Output the (x, y) coordinate of the center of the cell containing the given text.  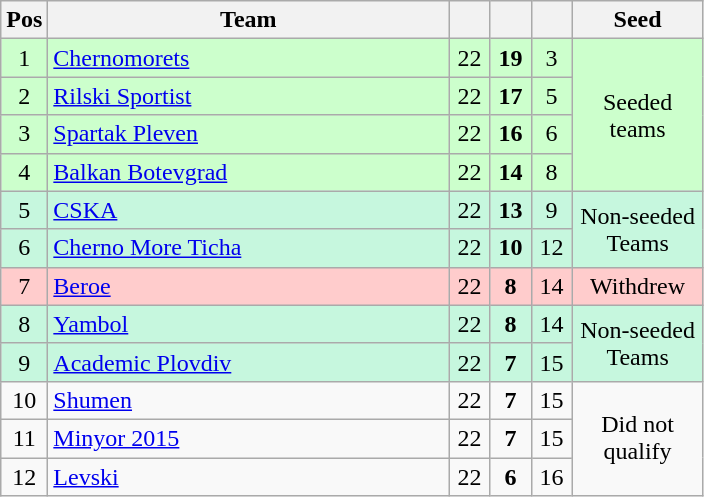
Yambol (248, 324)
Shumen (248, 400)
Seeded teams (638, 115)
Balkan Botevgrad (248, 172)
Levski (248, 477)
CSKA (248, 210)
Cherno More Ticha (248, 248)
Academic Plovdiv (248, 362)
Team (248, 20)
Beroe (248, 286)
4 (24, 172)
1 (24, 58)
Withdrew (638, 286)
13 (510, 210)
Rilski Sportist (248, 96)
Did not qualify (638, 438)
2 (24, 96)
11 (24, 438)
Spartak Pleven (248, 134)
19 (510, 58)
Minyor 2015 (248, 438)
Pos (24, 20)
17 (510, 96)
Seed (638, 20)
Chernomorets (248, 58)
